Return the [x, y] coordinate for the center point of the cell that contains the specified text.  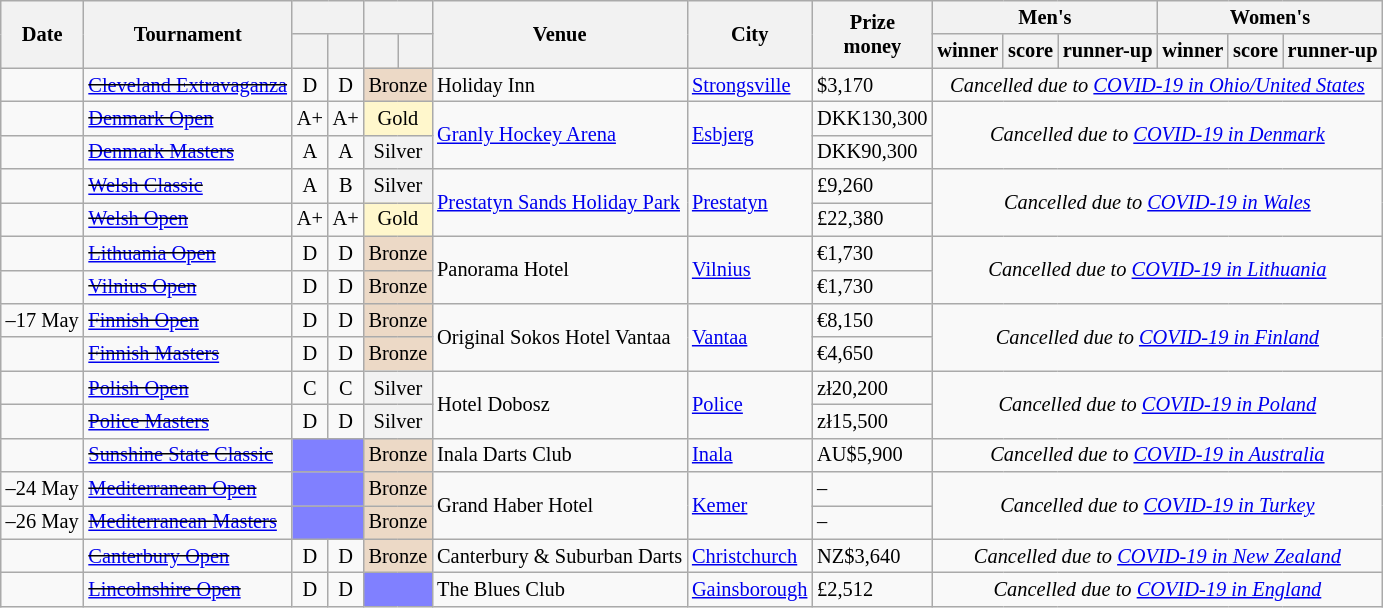
€4,650 [872, 354]
Gainsborough [750, 589]
Cleveland Extravaganza [187, 85]
Finnish Open [187, 320]
Kemer [750, 506]
Esbjerg [750, 134]
Finnish Masters [187, 354]
DKK90,300 [872, 152]
£9,260 [872, 186]
Cancelled due to COVID-19 in Wales [1157, 202]
Tournament [187, 34]
The Blues Club [560, 589]
$3,170 [872, 85]
AU$5,900 [872, 455]
Holiday Inn [560, 85]
B [346, 186]
Mediterranean Open [187, 489]
£22,380 [872, 219]
Welsh Classic [187, 186]
Cancelled due to COVID-19 in Turkey [1157, 506]
€8,150 [872, 320]
–17 May [42, 320]
Grand Haber Hotel [560, 506]
Cancelled due to COVID-19 in Ohio/United States [1157, 85]
Prizemoney [872, 34]
Cancelled due to COVID-19 in New Zealand [1157, 556]
zł15,500 [872, 421]
zł20,200 [872, 388]
Cancelled due to COVID-19 in Australia [1157, 455]
Venue [560, 34]
Lincolnshire Open [187, 589]
Inala Darts Club [560, 455]
Panorama Hotel [560, 270]
Vilnius Open [187, 287]
Granly Hockey Arena [560, 134]
Women's [1270, 17]
Cancelled due to COVID-19 in Denmark [1157, 134]
Inala [750, 455]
Christchurch [750, 556]
Mediterranean Masters [187, 522]
DKK130,300 [872, 118]
Denmark Open [187, 118]
Canterbury Open [187, 556]
Denmark Masters [187, 152]
Strongsville [750, 85]
NZ$3,640 [872, 556]
Polish Open [187, 388]
Police [750, 404]
Date [42, 34]
Vantaa [750, 336]
Hotel Dobosz [560, 404]
Sunshine State Classic [187, 455]
City [750, 34]
Cancelled due to COVID-19 in Lithuania [1157, 270]
Welsh Open [187, 219]
Cancelled due to COVID-19 in Finland [1157, 336]
Prestatyn [750, 202]
–24 May [42, 489]
Men's [1044, 17]
Lithuania Open [187, 253]
Canterbury & Suburban Darts [560, 556]
Police Masters [187, 421]
–26 May [42, 522]
Cancelled due to COVID-19 in England [1157, 589]
Vilnius [750, 270]
Cancelled due to COVID-19 in Poland [1157, 404]
£2,512 [872, 589]
Prestatyn Sands Holiday Park [560, 202]
Original Sokos Hotel Vantaa [560, 336]
